Pinpoint the cell where the given text exists, returning its [X, Y] midpoint coordinate. 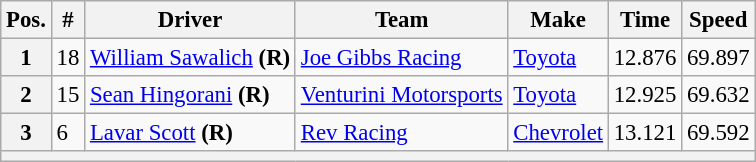
# [68, 20]
Rev Racing [401, 133]
Make [558, 20]
13.121 [644, 133]
Sean Hingorani (R) [190, 95]
15 [68, 95]
6 [68, 133]
Chevrolet [558, 133]
Lavar Scott (R) [190, 133]
18 [68, 58]
Venturini Motorsports [401, 95]
2 [26, 95]
69.632 [718, 95]
Joe Gibbs Racing [401, 58]
69.592 [718, 133]
Speed [718, 20]
12.925 [644, 95]
Time [644, 20]
Driver [190, 20]
Team [401, 20]
3 [26, 133]
William Sawalich (R) [190, 58]
Pos. [26, 20]
1 [26, 58]
69.897 [718, 58]
12.876 [644, 58]
